Provide the (X, Y) coordinate of the cell's center where the given text is located.  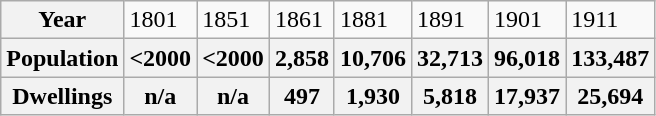
32,713 (450, 58)
1851 (234, 20)
1881 (372, 20)
497 (302, 96)
1,930 (372, 96)
Dwellings (62, 96)
2,858 (302, 58)
96,018 (528, 58)
1891 (450, 20)
133,487 (610, 58)
1801 (160, 20)
1911 (610, 20)
1861 (302, 20)
5,818 (450, 96)
Year (62, 20)
10,706 (372, 58)
1901 (528, 20)
25,694 (610, 96)
Population (62, 58)
17,937 (528, 96)
